Find where the given text appears and provide that cell's center as (x, y) coordinate. 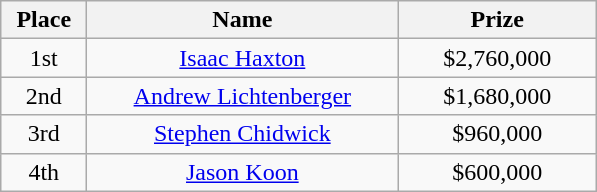
$600,000 (498, 172)
Andrew Lichtenberger (242, 96)
1st (44, 58)
$2,760,000 (498, 58)
Prize (498, 20)
3rd (44, 134)
$960,000 (498, 134)
Place (44, 20)
Isaac Haxton (242, 58)
4th (44, 172)
Jason Koon (242, 172)
$1,680,000 (498, 96)
2nd (44, 96)
Stephen Chidwick (242, 134)
Name (242, 20)
